From the cell containing the given text, extract its center point as (X, Y) coordinate. 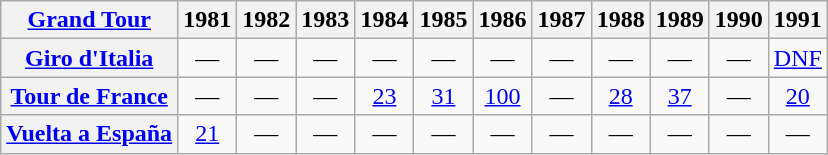
28 (620, 96)
Vuelta a España (90, 134)
DNF (798, 58)
37 (680, 96)
1984 (384, 20)
100 (502, 96)
1991 (798, 20)
1981 (208, 20)
31 (444, 96)
Grand Tour (90, 20)
1986 (502, 20)
21 (208, 134)
1987 (562, 20)
Tour de France (90, 96)
1989 (680, 20)
1990 (738, 20)
1982 (266, 20)
20 (798, 96)
1983 (326, 20)
1985 (444, 20)
Giro d'Italia (90, 58)
1988 (620, 20)
23 (384, 96)
